For the text-containing cell, return its midpoint in (X, Y) coordinate format. 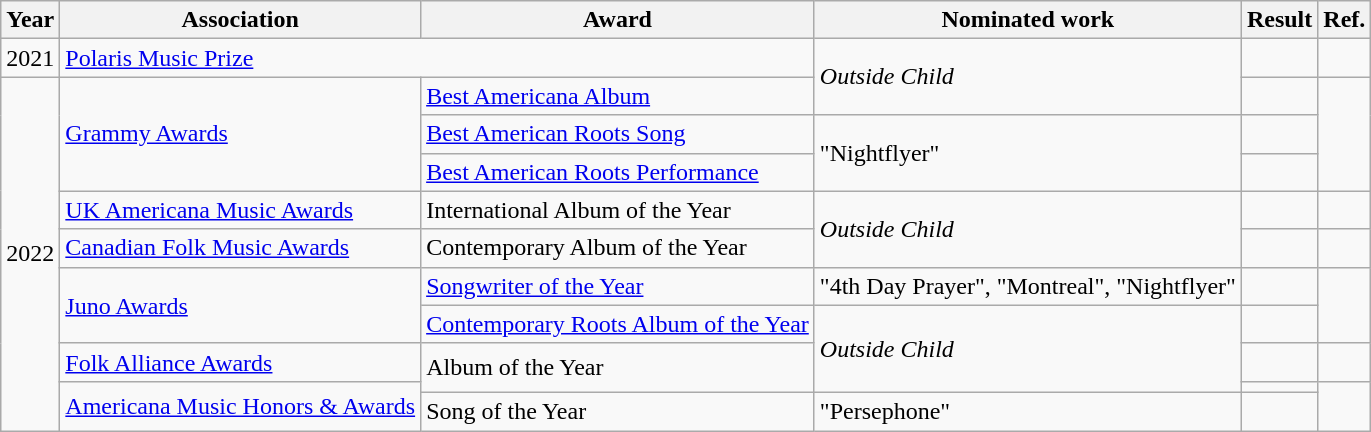
International Album of the Year (618, 210)
"4th Day Prayer", "Montreal", "Nightflyer" (1028, 286)
Nominated work (1028, 20)
Contemporary Album of the Year (618, 248)
Grammy Awards (240, 134)
Americana Music Honors & Awards (240, 406)
2022 (30, 254)
Folk Alliance Awards (240, 362)
Juno Awards (240, 305)
Result (1279, 20)
Canadian Folk Music Awards (240, 248)
Ref. (1344, 20)
2021 (30, 58)
"Persephone" (1028, 411)
Album of the Year (618, 368)
Year (30, 20)
UK Americana Music Awards (240, 210)
Best Americana Album (618, 96)
Polaris Music Prize (437, 58)
Songwriter of the Year (618, 286)
Best American Roots Song (618, 134)
Best American Roots Performance (618, 172)
Association (240, 20)
Contemporary Roots Album of the Year (618, 324)
Song of the Year (618, 411)
"Nightflyer" (1028, 153)
Award (618, 20)
